Identify which cell holds the provided text, then report its (X, Y) central coordinate. 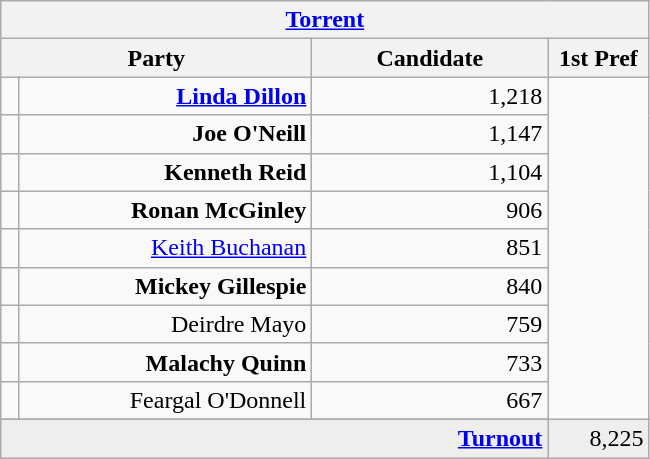
Candidate (430, 58)
906 (430, 210)
840 (430, 286)
Ronan McGinley (165, 210)
Linda Dillon (165, 96)
Feargal O'Donnell (165, 400)
1st Pref (598, 58)
Deirdre Mayo (165, 324)
Joe O'Neill (165, 134)
Torrent (325, 20)
Kenneth Reid (165, 172)
Turnout (274, 438)
Malachy Quinn (165, 362)
8,225 (598, 438)
1,218 (430, 96)
667 (430, 400)
759 (430, 324)
Party (156, 58)
1,147 (430, 134)
733 (430, 362)
1,104 (430, 172)
Keith Buchanan (165, 248)
Mickey Gillespie (165, 286)
851 (430, 248)
